Locate the cell with the specified text and output its (x, y) center coordinate. 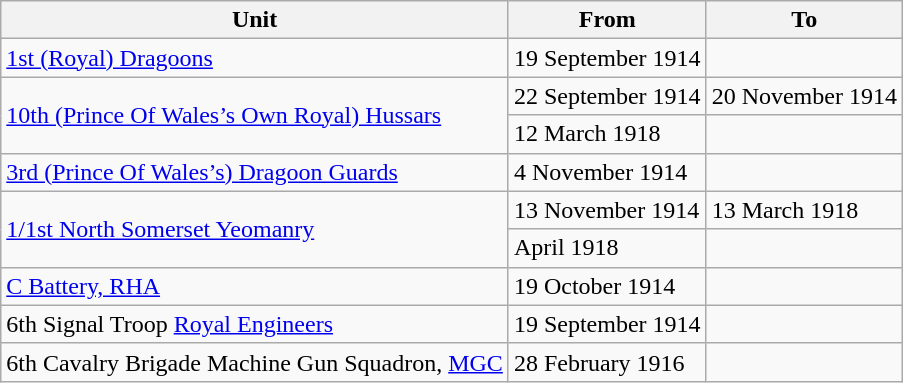
6th Signal Troop Royal Engineers (255, 324)
20 November 1914 (804, 96)
April 1918 (607, 248)
10th (Prince Of Wales’s Own Royal) Hussars (255, 115)
12 March 1918 (607, 134)
From (607, 20)
13 November 1914 (607, 210)
13 March 1918 (804, 210)
Unit (255, 20)
3rd (Prince Of Wales’s) Dragoon Guards (255, 172)
To (804, 20)
C Battery, RHA (255, 286)
6th Cavalry Brigade Machine Gun Squadron, MGC (255, 362)
1/1st North Somerset Yeomanry (255, 229)
28 February 1916 (607, 362)
19 October 1914 (607, 286)
1st (Royal) Dragoons (255, 58)
22 September 1914 (607, 96)
4 November 1914 (607, 172)
